Return [X, Y] of the center of cell containing provided text 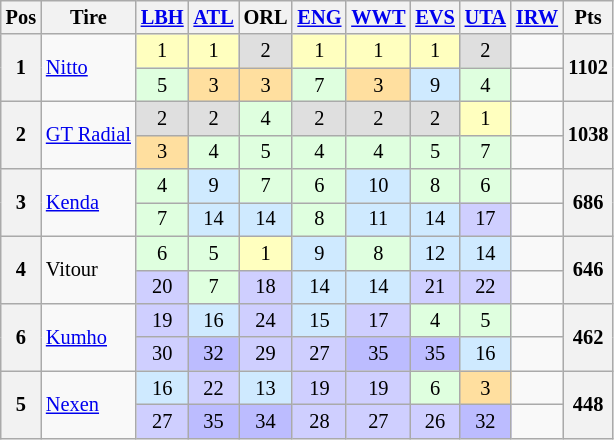
WWT [378, 17]
686 [588, 202]
15 [319, 320]
Kumho [88, 336]
ORL [266, 17]
28 [319, 421]
GT Radial [88, 134]
UTA [486, 17]
10 [378, 186]
462 [588, 336]
13 [266, 388]
24 [266, 320]
646 [588, 270]
29 [266, 354]
20 [162, 287]
1102 [588, 68]
Pos [21, 17]
Nexen [88, 404]
IRW [537, 17]
Kenda [88, 202]
34 [266, 421]
1038 [588, 134]
Tire [88, 17]
Nitto [88, 68]
21 [434, 287]
Pts [588, 17]
ATL [214, 17]
LBH [162, 17]
26 [434, 421]
ENG [319, 17]
11 [378, 219]
30 [162, 354]
18 [266, 287]
EVS [434, 17]
12 [434, 253]
448 [588, 404]
Vitour [88, 270]
